From the cell containing the given text, extract its center point as [X, Y] coordinate. 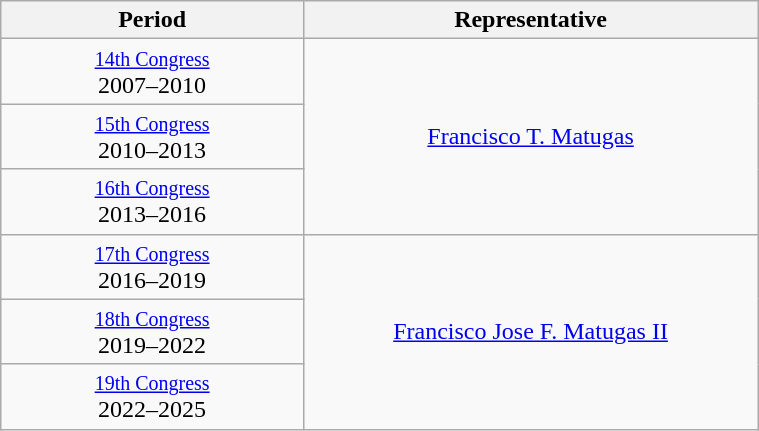
16th Congress2013–2016 [152, 202]
19th Congress2022–2025 [152, 396]
Francisco Jose F. Matugas II [530, 332]
Representative [530, 20]
Francisco T. Matugas [530, 136]
15th Congress2010–2013 [152, 136]
17th Congress2016–2019 [152, 266]
14th Congress2007–2010 [152, 72]
18th Congress2019–2022 [152, 332]
Period [152, 20]
